Scan for the cell matching the given text and deliver its (x, y) coordinate at center. 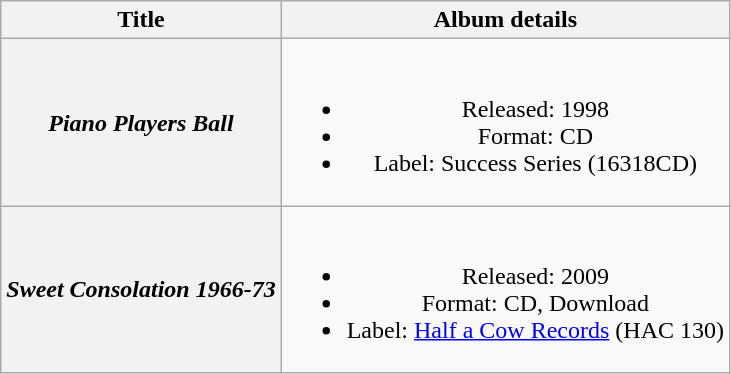
Album details (505, 20)
Released: 2009Format: CD, DownloadLabel: Half a Cow Records (HAC 130) (505, 290)
Sweet Consolation 1966-73 (141, 290)
Title (141, 20)
Released: 1998Format: CDLabel: Success Series (16318CD) (505, 122)
Piano Players Ball (141, 122)
